Return the (x, y) coordinate for the center point of the cell that contains the specified text.  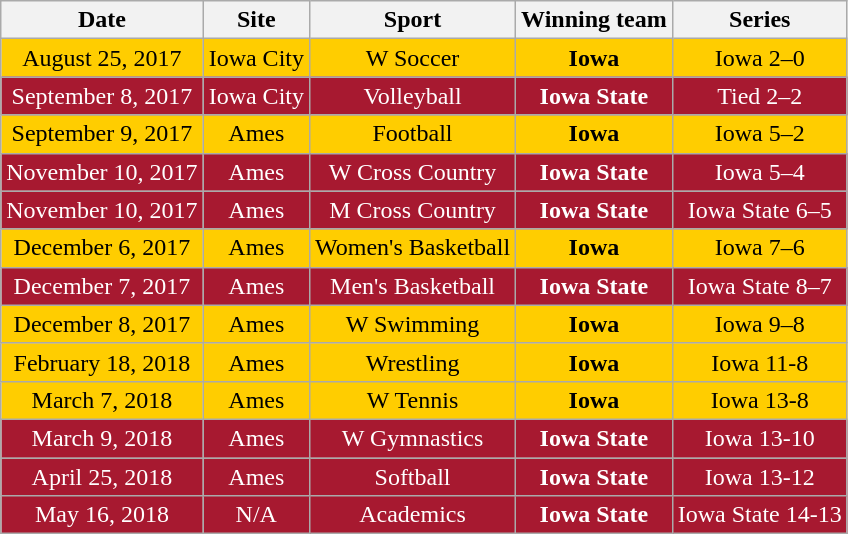
Academics (412, 515)
March 9, 2018 (102, 438)
Winning team (594, 20)
February 18, 2018 (102, 362)
December 7, 2017 (102, 286)
W Soccer (412, 58)
Iowa 7–6 (760, 248)
W Swimming (412, 324)
August 25, 2017 (102, 58)
Iowa State 14-13 (760, 515)
December 6, 2017 (102, 248)
Iowa 13-10 (760, 438)
March 7, 2018 (102, 400)
N/A (256, 515)
Series (760, 20)
Tied 2–2 (760, 96)
W Gymnastics (412, 438)
Iowa 2–0 (760, 58)
Iowa 5–4 (760, 172)
W Cross Country (412, 172)
Date (102, 20)
Iowa State 8–7 (760, 286)
September 9, 2017 (102, 134)
Sport (412, 20)
Iowa State 6–5 (760, 210)
Men's Basketball (412, 286)
Wrestling (412, 362)
M Cross Country (412, 210)
Iowa 9–8 (760, 324)
Iowa 11-8 (760, 362)
Women's Basketball (412, 248)
W Tennis (412, 400)
Iowa 13-12 (760, 477)
April 25, 2018 (102, 477)
Volleyball (412, 96)
Softball (412, 477)
September 8, 2017 (102, 96)
Football (412, 134)
Iowa 13-8 (760, 400)
Iowa 5–2 (760, 134)
Site (256, 20)
May 16, 2018 (102, 515)
December 8, 2017 (102, 324)
